Detect which cell encompasses the target text, then output its [X, Y] center coordinate. 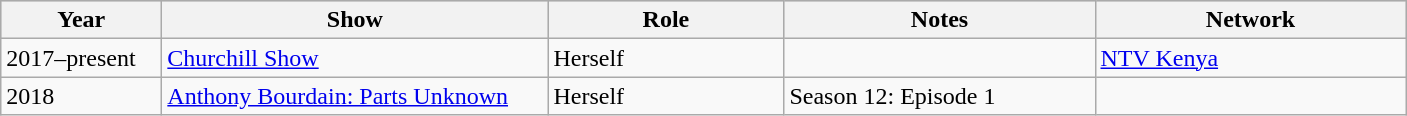
2018 [82, 96]
NTV Kenya [1250, 58]
Show [355, 20]
Churchill Show [355, 58]
Season 12: Episode 1 [940, 96]
Network [1250, 20]
Role [666, 20]
Anthony Bourdain: Parts Unknown [355, 96]
Year [82, 20]
2017–present [82, 58]
Notes [940, 20]
